From the cell containing the given text, extract its center point as (x, y) coordinate. 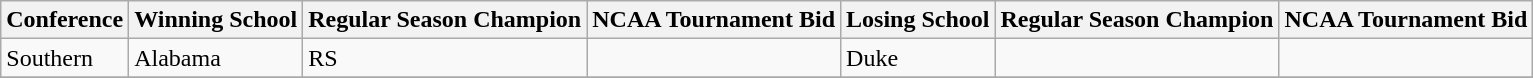
Duke (918, 58)
Alabama (216, 58)
RS (445, 58)
Conference (65, 20)
Winning School (216, 20)
Losing School (918, 20)
Southern (65, 58)
